Find where the given text appears and provide that cell's center as [X, Y] coordinate. 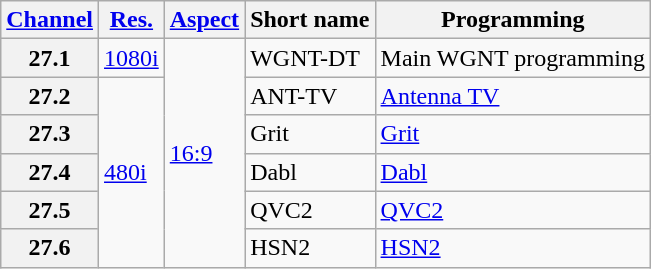
480i [132, 172]
Main WGNT programming [512, 58]
16:9 [204, 153]
27.2 [50, 96]
Channel [50, 20]
WGNT-DT [310, 58]
Antenna TV [512, 96]
27.4 [50, 172]
Res. [132, 20]
Short name [310, 20]
27.3 [50, 134]
Aspect [204, 20]
27.1 [50, 58]
ANT-TV [310, 96]
27.5 [50, 210]
Programming [512, 20]
1080i [132, 58]
27.6 [50, 248]
